Identify which cell holds the provided text, then report its (X, Y) central coordinate. 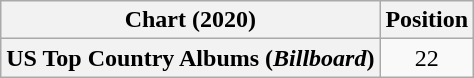
Chart (2020) (190, 20)
Position (427, 20)
22 (427, 58)
US Top Country Albums (Billboard) (190, 58)
